Detect which cell encompasses the target text, then output its [x, y] center coordinate. 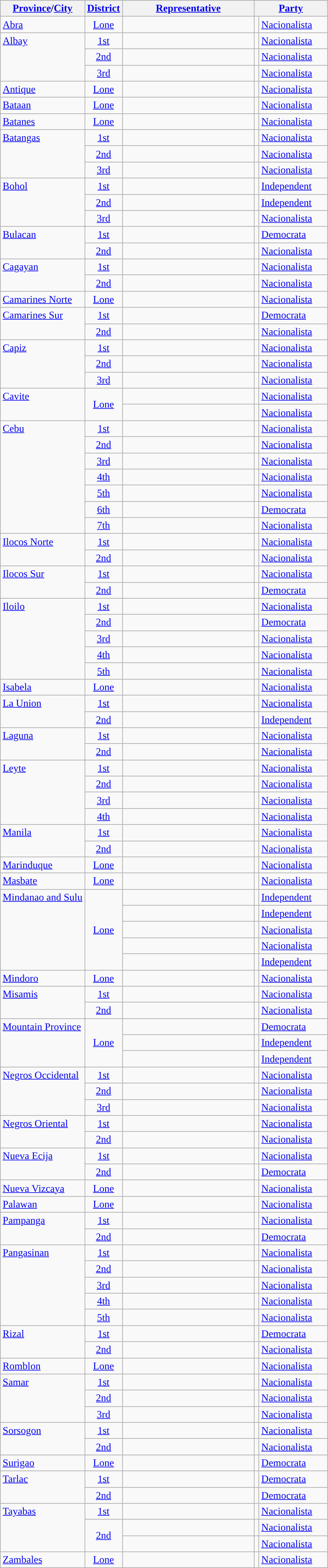
6th [104, 510]
Nueva Vizcaya [42, 1188]
Pangasinan [42, 1285]
Mindanao and Sulu [42, 929]
Cebu [42, 477]
Batanes [42, 121]
Romblon [42, 1366]
Ilocos Norte [42, 550]
Laguna [42, 744]
Rizal [42, 1342]
Surigao [42, 1463]
La Union [42, 711]
Masbate [42, 881]
Leyte [42, 792]
Cavite [42, 404]
Antique [42, 89]
Batangas [42, 154]
7th [104, 526]
Abra [42, 25]
Zambales [42, 1560]
Party [291, 8]
Nueva Ecija [42, 1164]
Bataan [42, 105]
Palawan [42, 1204]
Samar [42, 1398]
Misamis [42, 1002]
Mindoro [42, 978]
Bulacan [42, 243]
Sorsogon [42, 1439]
Tarlac [42, 1487]
Capiz [42, 364]
Albay [42, 57]
Tayabas [42, 1528]
Camarines Sur [42, 324]
District [104, 8]
Negros Oriental [42, 1132]
Manila [42, 841]
Ilocos Sur [42, 582]
Marinduque [42, 865]
Representative [188, 8]
Province/City [42, 8]
Iloilo [42, 639]
Cagayan [42, 275]
Bohol [42, 202]
Mountain Province [42, 1043]
Negros Occidental [42, 1091]
Isabela [42, 687]
Camarines Norte [42, 299]
Pampanga [42, 1228]
